Extract the (X, Y) coordinate from the center of the cell holding the provided text.  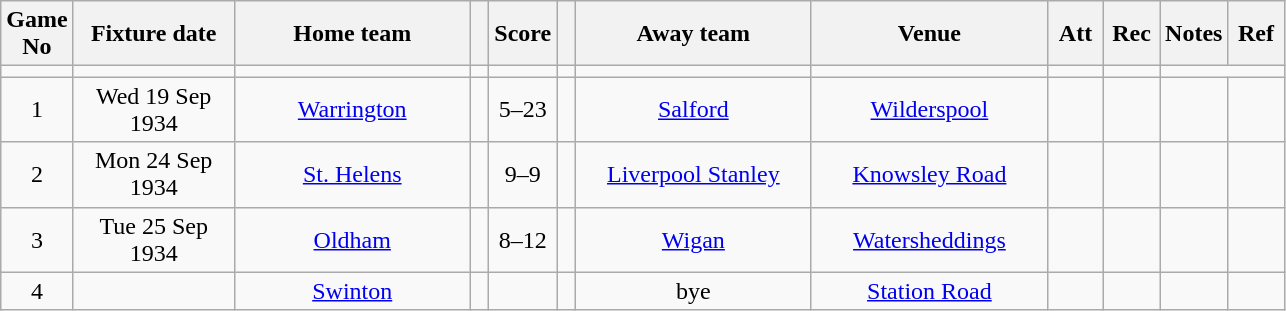
Tue 25 Sep 1934 (154, 240)
Att (1075, 34)
Ref (1256, 34)
1 (37, 110)
Knowsley Road (929, 174)
Notes (1194, 34)
Away team (693, 34)
8–12 (523, 240)
Oldham (352, 240)
Salford (693, 110)
3 (37, 240)
Home team (352, 34)
Wigan (693, 240)
Station Road (929, 291)
2 (37, 174)
Warrington (352, 110)
Watersheddings (929, 240)
Venue (929, 34)
5–23 (523, 110)
4 (37, 291)
bye (693, 291)
9–9 (523, 174)
Wed 19 Sep 1934 (154, 110)
Score (523, 34)
Liverpool Stanley (693, 174)
Swinton (352, 291)
Game No (37, 34)
Fixture date (154, 34)
Wilderspool (929, 110)
St. Helens (352, 174)
Rec (1132, 34)
Mon 24 Sep 1934 (154, 174)
